Pinpoint the cell where the given text exists, returning its [X, Y] midpoint coordinate. 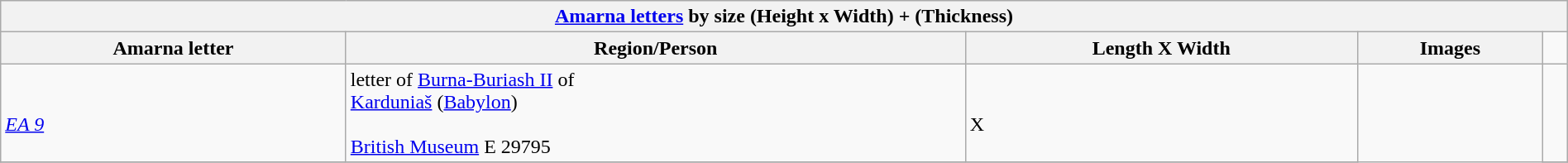
Length X Width [1161, 48]
Amarna letters by size (Height x Width) + (Thickness) [784, 17]
Region/Person [655, 48]
EA 9 [174, 113]
X [1161, 113]
letter of Burna-Buriash II of Karduniaš (Babylon) British Museum E 29795 [655, 113]
Images [1450, 48]
Amarna letter [174, 48]
